Output the (X, Y) coordinate of the center of the cell containing the given text.  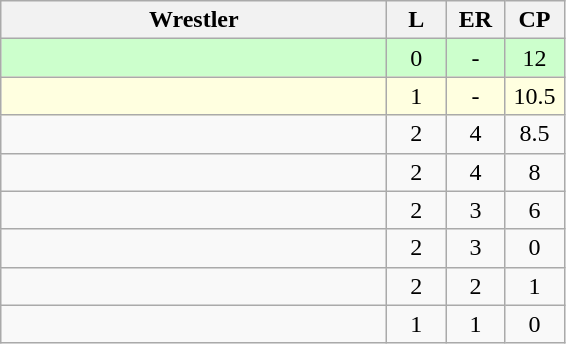
6 (534, 210)
10.5 (534, 96)
8 (534, 172)
L (416, 20)
Wrestler (194, 20)
CP (534, 20)
ER (476, 20)
8.5 (534, 134)
12 (534, 58)
